Identify which cell holds the provided text, then report its (x, y) central coordinate. 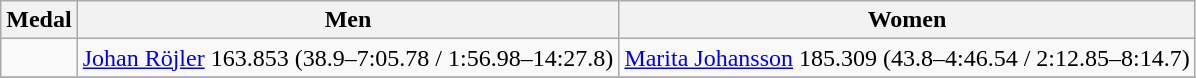
Marita Johansson 185.309 (43.8–4:46.54 / 2:12.85–8:14.7) (907, 58)
Women (907, 20)
Medal (39, 20)
Men (348, 20)
Johan Röjler 163.853 (38.9–7:05.78 / 1:56.98–14:27.8) (348, 58)
